Capture the cell that displays the provided text and extract its (x, y) central coordinate. 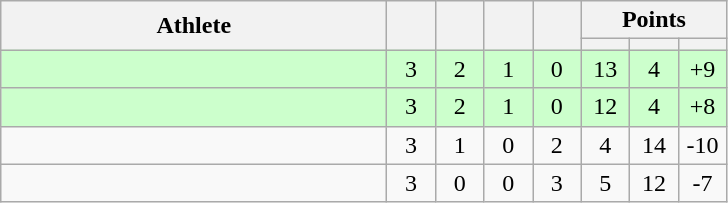
Athlete (194, 26)
5 (606, 183)
-7 (702, 183)
-10 (702, 145)
+9 (702, 69)
14 (654, 145)
+8 (702, 107)
Points (654, 20)
13 (606, 69)
